Locate the cell with the specified text and output its (x, y) center coordinate. 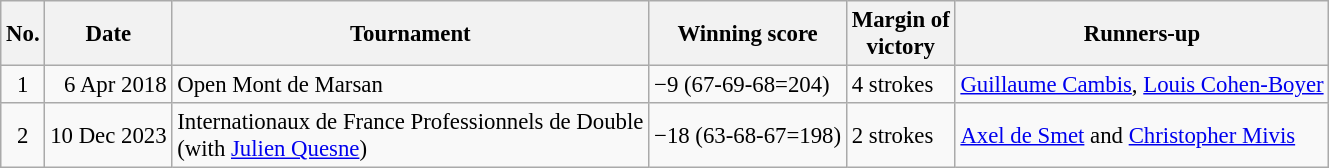
Date (108, 34)
Open Mont de Marsan (410, 85)
1 (23, 85)
4 strokes (900, 85)
−9 (67-69-68=204) (748, 85)
Axel de Smet and Christopher Mivis (1142, 136)
Guillaume Cambis, Louis Cohen-Boyer (1142, 85)
−18 (63-68-67=198) (748, 136)
No. (23, 34)
Winning score (748, 34)
Internationaux de France Professionnels de Double(with Julien Quesne) (410, 136)
Margin ofvictory (900, 34)
2 (23, 136)
Runners-up (1142, 34)
10 Dec 2023 (108, 136)
6 Apr 2018 (108, 85)
2 strokes (900, 136)
Tournament (410, 34)
